Find where the given text appears and provide that cell's center as [X, Y] coordinate. 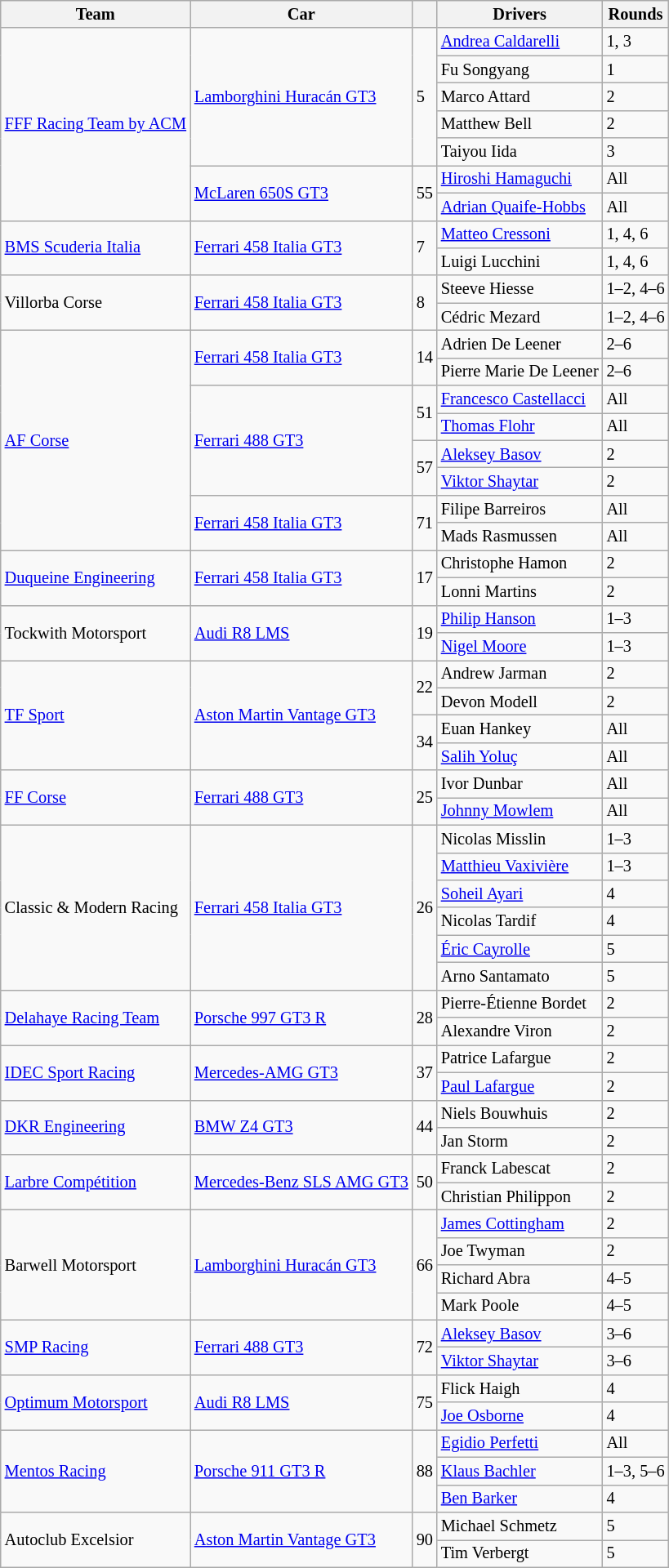
Classic & Modern Racing [96, 907]
55 [425, 193]
Fu Songyang [520, 69]
Franck Labescat [520, 1169]
Joe Twyman [520, 1251]
Alexandre Viron [520, 1031]
McLaren 650S GT3 [301, 193]
Éric Cayrolle [520, 949]
Salih Yoluç [520, 756]
Ivor Dunbar [520, 784]
1–3, 5–6 [636, 1471]
Mentos Racing [96, 1470]
Tim Verbergt [520, 1553]
AF Corse [96, 439]
66 [425, 1264]
BMS Scuderia Italia [96, 248]
Adrian Quaife-Hobbs [520, 207]
22 [425, 688]
Porsche 997 GT3 R [301, 1018]
26 [425, 907]
Mads Rasmussen [520, 537]
Joe Osborne [520, 1416]
Jan Storm [520, 1141]
19 [425, 632]
57 [425, 467]
Nicolas Misslin [520, 839]
Matthieu Vaxivière [520, 866]
BMW Z4 GT3 [301, 1127]
Egidio Perfetti [520, 1443]
IDEC Sport Racing [96, 1071]
TF Sport [96, 715]
8 [425, 302]
Larbre Compétition [96, 1183]
Tockwith Motorsport [96, 632]
Nicolas Tardif [520, 921]
Cédric Mezard [520, 317]
Paul Lafargue [520, 1086]
DKR Engineering [96, 1127]
FF Corse [96, 797]
37 [425, 1071]
Marco Attard [520, 96]
Christophe Hamon [520, 563]
17 [425, 577]
Soheil Ayari [520, 893]
Villorba Corse [96, 302]
Mark Poole [520, 1306]
Car [301, 14]
Matthew Bell [520, 124]
Christian Philippon [520, 1196]
Euan Hankey [520, 728]
Ben Barker [520, 1499]
44 [425, 1127]
Philip Hanson [520, 619]
James Cottingham [520, 1223]
72 [425, 1347]
Arno Santamato [520, 976]
Richard Abra [520, 1279]
Andrew Jarman [520, 674]
Thomas Flohr [520, 426]
Optimum Motorsport [96, 1401]
90 [425, 1539]
Patrice Lafargue [520, 1058]
Pierre-Étienne Bordet [520, 1004]
Flick Haigh [520, 1388]
71 [425, 523]
25 [425, 797]
Delahaye Racing Team [96, 1018]
Johnny Mowlem [520, 811]
1 [636, 69]
28 [425, 1018]
Steeve Hiesse [520, 289]
51 [425, 413]
Matteo Cressoni [520, 234]
Porsche 911 GT3 R [301, 1470]
Taiyou Iida [520, 152]
88 [425, 1470]
Autoclub Excelsior [96, 1539]
Mercedes-Benz SLS AMG GT3 [301, 1183]
Team [96, 14]
Nigel Moore [520, 646]
FFF Racing Team by ACM [96, 124]
Barwell Motorsport [96, 1264]
Klaus Bachler [520, 1471]
Hiroshi Hamaguchi [520, 179]
SMP Racing [96, 1347]
Luigi Lucchini [520, 261]
50 [425, 1183]
Adrien De Leener [520, 344]
14 [425, 358]
Filipe Barreiros [520, 509]
7 [425, 248]
Rounds [636, 14]
Michael Schmetz [520, 1526]
Duqueine Engineering [96, 577]
34 [425, 742]
Niels Bouwhuis [520, 1114]
Mercedes-AMG GT3 [301, 1071]
Devon Modell [520, 702]
Pierre Marie De Leener [520, 372]
Drivers [520, 14]
Francesco Castellacci [520, 399]
75 [425, 1401]
Lonni Martins [520, 591]
3 [636, 152]
Andrea Caldarelli [520, 42]
1, 3 [636, 42]
